Pinpoint the cell where the given text exists, returning its (x, y) midpoint coordinate. 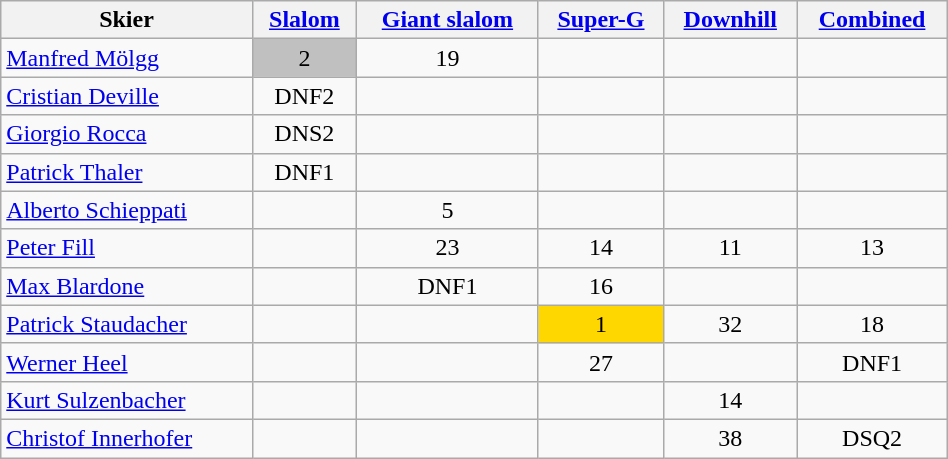
Patrick Thaler (126, 172)
Skier (126, 20)
2 (304, 58)
Giant slalom (448, 20)
Cristian Deville (126, 96)
5 (448, 210)
Alberto Schieppati (126, 210)
Patrick Staudacher (126, 324)
Downhill (730, 20)
Manfred Mölgg (126, 58)
Giorgio Rocca (126, 134)
Slalom (304, 20)
Werner Heel (126, 362)
16 (600, 286)
Max Blardone (126, 286)
DSQ2 (872, 438)
11 (730, 248)
Combined (872, 20)
Super-G (600, 20)
Kurt Sulzenbacher (126, 400)
27 (600, 362)
19 (448, 58)
Christof Innerhofer (126, 438)
32 (730, 324)
38 (730, 438)
13 (872, 248)
23 (448, 248)
DNF2 (304, 96)
1 (600, 324)
Peter Fill (126, 248)
18 (872, 324)
DNS2 (304, 134)
